Extract the (X, Y) coordinate from the center of the cell holding the provided text.  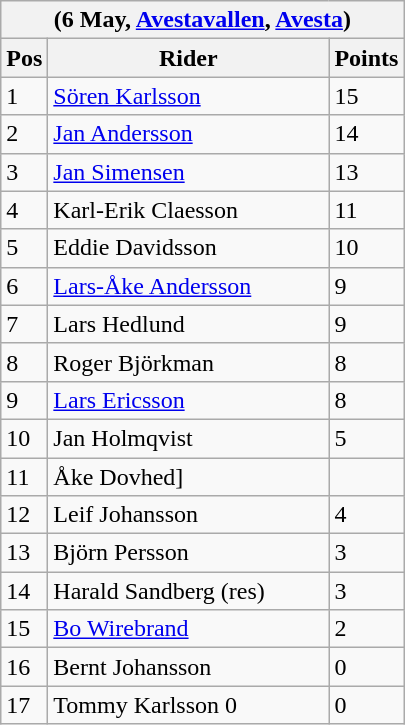
Leif Johansson (188, 515)
Jan Holmqvist (188, 438)
Björn Persson (188, 553)
Rider (188, 58)
17 (24, 705)
Jan Simensen (188, 172)
Pos (24, 58)
1 (24, 96)
6 (24, 286)
Sören Karlsson (188, 96)
7 (24, 324)
(6 May, Avestavallen, Avesta) (202, 20)
Eddie Davidsson (188, 248)
12 (24, 515)
Karl-Erik Claesson (188, 210)
Åke Dovhed] (188, 477)
Bo Wirebrand (188, 629)
Lars Hedlund (188, 324)
Harald Sandberg (res) (188, 591)
16 (24, 667)
Roger Björkman (188, 362)
Lars-Åke Andersson (188, 286)
Jan Andersson (188, 134)
Points (366, 58)
Bernt Johansson (188, 667)
Lars Ericsson (188, 400)
Tommy Karlsson 0 (188, 705)
